Extract the [X, Y] coordinate from the center of the cell holding the provided text.  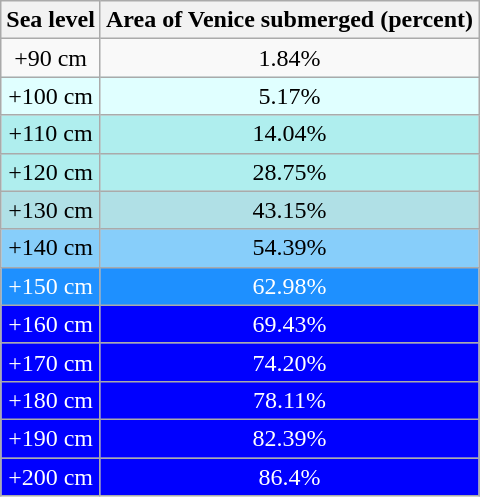
74.20% [289, 362]
86.4% [289, 477]
+200 cm [51, 477]
+180 cm [51, 400]
5.17% [289, 96]
54.39% [289, 248]
Sea level [51, 20]
14.04% [289, 134]
28.75% [289, 172]
78.11% [289, 400]
43.15% [289, 210]
+160 cm [51, 324]
+190 cm [51, 438]
62.98% [289, 286]
+170 cm [51, 362]
+100 cm [51, 96]
+120 cm [51, 172]
69.43% [289, 324]
+90 cm [51, 58]
82.39% [289, 438]
+140 cm [51, 248]
1.84% [289, 58]
+130 cm [51, 210]
+150 cm [51, 286]
+110 cm [51, 134]
Area of Venice submerged (percent) [289, 20]
